Return [X, Y] of the center of cell containing provided text 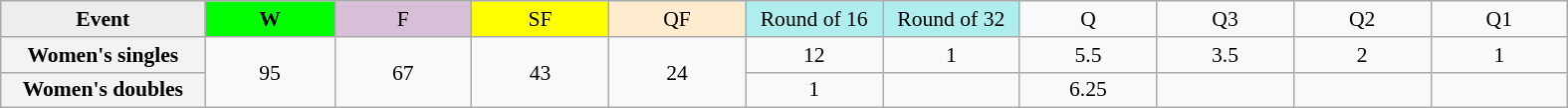
95 [270, 72]
Q3 [1226, 19]
Event [104, 19]
Q2 [1362, 19]
Women's doubles [104, 90]
6.25 [1088, 90]
Q1 [1499, 19]
Round of 32 [951, 19]
Women's singles [104, 55]
Q [1088, 19]
QF [677, 19]
3.5 [1226, 55]
43 [541, 72]
F [403, 19]
W [270, 19]
67 [403, 72]
2 [1362, 55]
5.5 [1088, 55]
12 [814, 55]
Round of 16 [814, 19]
SF [541, 19]
24 [677, 72]
